Find where the given text appears and provide that cell's center as (x, y) coordinate. 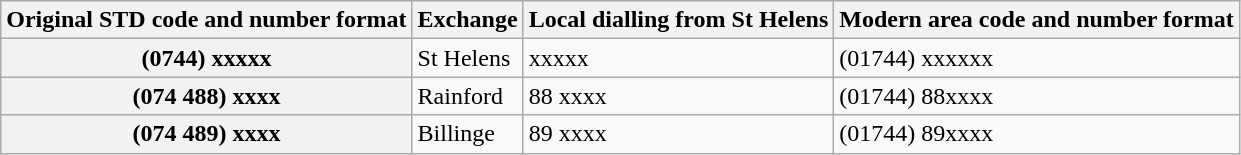
88 xxxx (678, 96)
St Helens (468, 58)
Local dialling from St Helens (678, 20)
Exchange (468, 20)
(01744) xxxxxx (1036, 58)
Rainford (468, 96)
Billinge (468, 134)
(01744) 88xxxx (1036, 96)
xxxxx (678, 58)
(074 489) xxxx (206, 134)
(074 488) xxxx (206, 96)
Modern area code and number format (1036, 20)
(0744) xxxxx (206, 58)
89 xxxx (678, 134)
(01744) 89xxxx (1036, 134)
Original STD code and number format (206, 20)
